Find where the given text appears and provide that cell's center as (X, Y) coordinate. 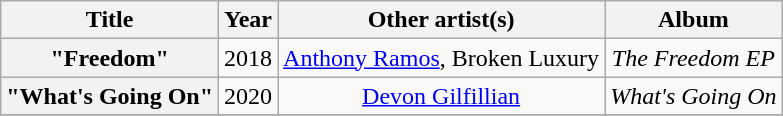
What's Going On (694, 96)
"Freedom" (110, 58)
Year (248, 20)
Devon Gilfillian (442, 96)
2020 (248, 96)
Other artist(s) (442, 20)
"What's Going On" (110, 96)
Album (694, 20)
The Freedom EP (694, 58)
2018 (248, 58)
Anthony Ramos, Broken Luxury (442, 58)
Title (110, 20)
